Identify which cell holds the provided text, then report its (X, Y) central coordinate. 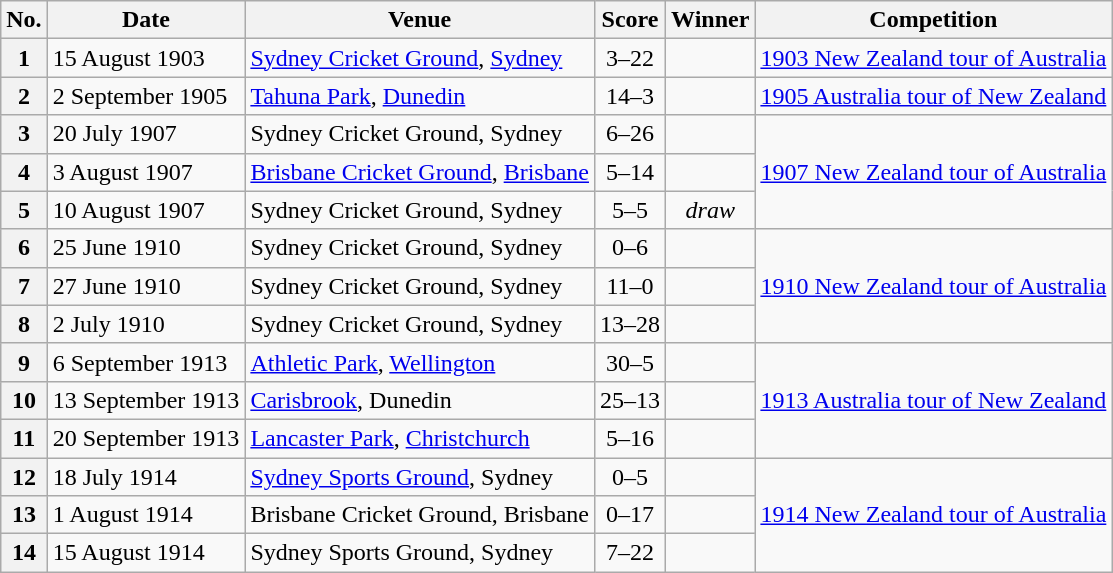
2 (24, 96)
4 (24, 172)
Competition (934, 20)
Lancaster Park, Christchurch (420, 438)
8 (24, 324)
25 June 1910 (146, 248)
6 (24, 248)
13–28 (630, 324)
1910 New Zealand tour of Australia (934, 286)
27 June 1910 (146, 286)
1905 Australia tour of New Zealand (934, 96)
0–6 (630, 248)
9 (24, 362)
20 September 1913 (146, 438)
25–13 (630, 400)
11 (24, 438)
1913 Australia tour of New Zealand (934, 400)
6 September 1913 (146, 362)
14–3 (630, 96)
13 September 1913 (146, 400)
12 (24, 477)
30–5 (630, 362)
Athletic Park, Wellington (420, 362)
3–22 (630, 58)
13 (24, 515)
10 August 1907 (146, 210)
1 August 1914 (146, 515)
No. (24, 20)
5–5 (630, 210)
7 (24, 286)
3 August 1907 (146, 172)
Carisbrook, Dunedin (420, 400)
10 (24, 400)
1 (24, 58)
20 July 1907 (146, 134)
2 July 1910 (146, 324)
Tahuna Park, Dunedin (420, 96)
5 (24, 210)
2 September 1905 (146, 96)
0–5 (630, 477)
1907 New Zealand tour of Australia (934, 172)
1914 New Zealand tour of Australia (934, 515)
15 August 1914 (146, 553)
Score (630, 20)
15 August 1903 (146, 58)
6–26 (630, 134)
Venue (420, 20)
5–14 (630, 172)
14 (24, 553)
18 July 1914 (146, 477)
5–16 (630, 438)
3 (24, 134)
0–17 (630, 515)
1903 New Zealand tour of Australia (934, 58)
Winner (710, 20)
7–22 (630, 553)
Date (146, 20)
11–0 (630, 286)
draw (710, 210)
